Capture the cell that displays the provided text and extract its (x, y) central coordinate. 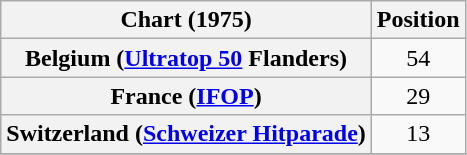
29 (418, 96)
54 (418, 58)
France (IFOP) (186, 96)
Chart (1975) (186, 20)
Position (418, 20)
13 (418, 134)
Belgium (Ultratop 50 Flanders) (186, 58)
Switzerland (Schweizer Hitparade) (186, 134)
